Pinpoint the cell where the given text exists, returning its [x, y] midpoint coordinate. 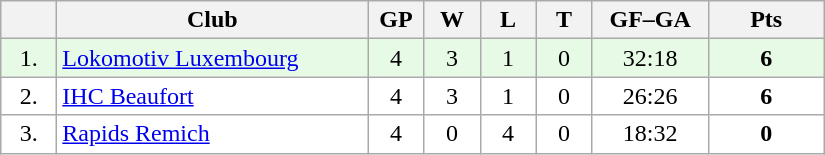
2. [29, 96]
GF–GA [650, 20]
Rapids Remich [212, 134]
32:18 [650, 58]
GP [396, 20]
W [452, 20]
26:26 [650, 96]
3. [29, 134]
18:32 [650, 134]
Lokomotiv Luxembourg [212, 58]
T [564, 20]
L [508, 20]
1. [29, 58]
Pts [766, 20]
Club [212, 20]
IHC Beaufort [212, 96]
